Find where the given text appears and provide that cell's center as (X, Y) coordinate. 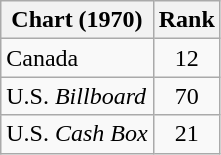
U.S. Cash Box (77, 134)
Rank (186, 20)
U.S. Billboard (77, 96)
70 (186, 96)
Chart (1970) (77, 20)
Canada (77, 58)
12 (186, 58)
21 (186, 134)
